Detect which cell encompasses the target text, then output its [x, y] center coordinate. 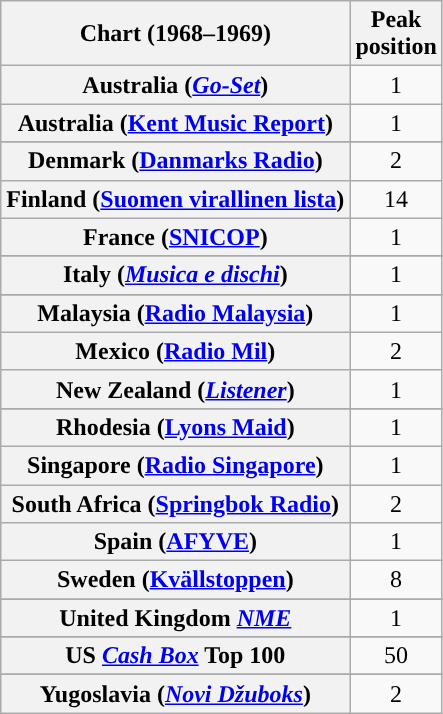
New Zealand (Listener) [176, 389]
United Kingdom NME [176, 618]
France (SNICOP) [176, 237]
Australia (Kent Music Report) [176, 123]
Chart (1968–1969) [176, 34]
Rhodesia (Lyons Maid) [176, 427]
Yugoslavia (Novi Džuboks) [176, 694]
Malaysia (Radio Malaysia) [176, 313]
Singapore (Radio Singapore) [176, 465]
Denmark (Danmarks Radio) [176, 161]
14 [396, 199]
Finland (Suomen virallinen lista) [176, 199]
US Cash Box Top 100 [176, 656]
50 [396, 656]
South Africa (Springbok Radio) [176, 503]
Mexico (Radio Mil) [176, 351]
Sweden (Kvällstoppen) [176, 580]
Peakposition [396, 34]
Spain (AFYVE) [176, 542]
Italy (Musica e dischi) [176, 275]
8 [396, 580]
Australia (Go-Set) [176, 85]
